Return (x, y) of the center of cell containing provided text 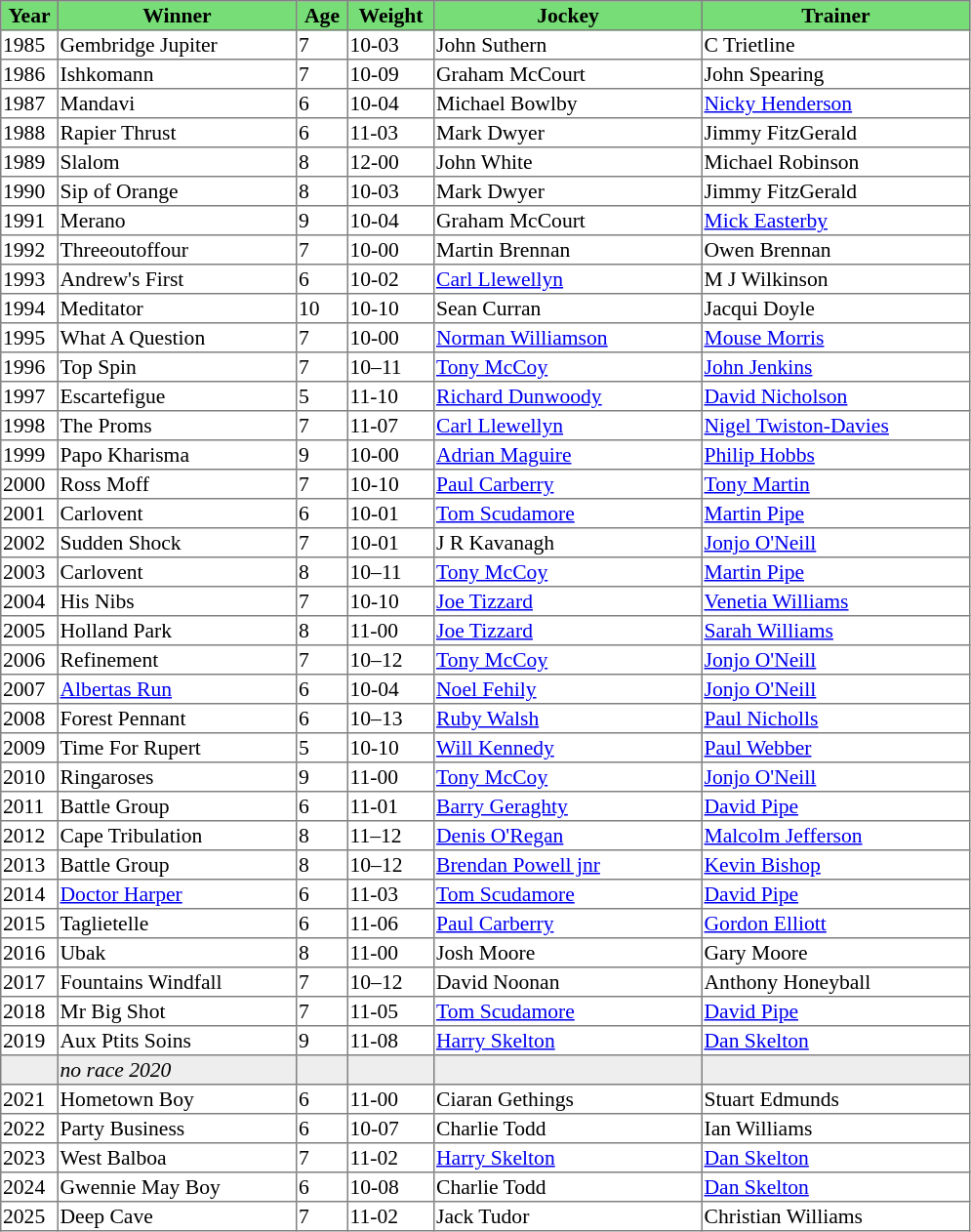
Threeoutoffour (177, 250)
Holland Park (177, 631)
Noel Fehily (568, 689)
2012 (29, 836)
2011 (29, 806)
2013 (29, 865)
Party Business (177, 1129)
M J Wilkinson (835, 279)
Taglietelle (177, 924)
2024 (29, 1187)
Escartefigue (177, 396)
Tony Martin (835, 484)
1987 (29, 103)
Barry Geraghty (568, 806)
Josh Moore (568, 953)
Papo Kharisma (177, 455)
2019 (29, 1041)
Time For Rupert (177, 748)
John Suthern (568, 45)
Denis O'Regan (568, 836)
Jack Tudor (568, 1216)
1988 (29, 133)
Michael Bowlby (568, 103)
Gwennie May Boy (177, 1187)
1993 (29, 279)
John Jenkins (835, 367)
2001 (29, 513)
What A Question (177, 338)
2016 (29, 953)
10-07 (390, 1129)
Christian Williams (835, 1216)
11–12 (390, 836)
Weight (390, 16)
Merano (177, 221)
2000 (29, 484)
1996 (29, 367)
1991 (29, 221)
2008 (29, 719)
Mouse Morris (835, 338)
2004 (29, 601)
Ruby Walsh (568, 719)
Will Kennedy (568, 748)
2005 (29, 631)
Sean Curran (568, 308)
Kevin Bishop (835, 865)
Paul Nicholls (835, 719)
2021 (29, 1099)
11-06 (390, 924)
John Spearing (835, 74)
2010 (29, 777)
Anthony Honeyball (835, 982)
10 (322, 308)
Michael Robinson (835, 162)
Doctor Harper (177, 894)
Ian Williams (835, 1129)
David Noonan (568, 982)
2007 (29, 689)
2014 (29, 894)
1994 (29, 308)
Mandavi (177, 103)
1990 (29, 191)
1997 (29, 396)
Ciaran Gethings (568, 1099)
Ishkomann (177, 74)
Owen Brennan (835, 250)
2023 (29, 1158)
Sarah Williams (835, 631)
Venetia Williams (835, 601)
John White (568, 162)
11-05 (390, 1011)
Meditator (177, 308)
Richard Dunwoody (568, 396)
Mr Big Shot (177, 1011)
2003 (29, 572)
The Proms (177, 426)
11-01 (390, 806)
Deep Cave (177, 1216)
J R Kavanagh (568, 543)
10-02 (390, 279)
C Trietline (835, 45)
Rapier Thrust (177, 133)
Albertas Run (177, 689)
Trainer (835, 16)
10-08 (390, 1187)
11-07 (390, 426)
Stuart Edmunds (835, 1099)
no race 2020 (177, 1070)
2009 (29, 748)
Jockey (568, 16)
Ringaroses (177, 777)
Ross Moff (177, 484)
1998 (29, 426)
Age (322, 16)
1986 (29, 74)
Ubak (177, 953)
Hometown Boy (177, 1099)
Adrian Maguire (568, 455)
1989 (29, 162)
2018 (29, 1011)
Jacqui Doyle (835, 308)
Philip Hobbs (835, 455)
Gary Moore (835, 953)
Malcolm Jefferson (835, 836)
Fountains Windfall (177, 982)
1985 (29, 45)
2006 (29, 660)
Paul Webber (835, 748)
Cape Tribulation (177, 836)
Gembridge Jupiter (177, 45)
2017 (29, 982)
12-00 (390, 162)
Nigel Twiston-Davies (835, 426)
1992 (29, 250)
Slalom (177, 162)
Top Spin (177, 367)
10–13 (390, 719)
Brendan Powell jnr (568, 865)
Martin Brennan (568, 250)
Refinement (177, 660)
Forest Pennant (177, 719)
Aux Ptits Soins (177, 1041)
1999 (29, 455)
Andrew's First (177, 279)
David Nicholson (835, 396)
Sip of Orange (177, 191)
2015 (29, 924)
Norman Williamson (568, 338)
Sudden Shock (177, 543)
11-10 (390, 396)
West Balboa (177, 1158)
1995 (29, 338)
2002 (29, 543)
His Nibs (177, 601)
Gordon Elliott (835, 924)
Year (29, 16)
Mick Easterby (835, 221)
2025 (29, 1216)
Winner (177, 16)
2022 (29, 1129)
10-09 (390, 74)
Nicky Henderson (835, 103)
11-08 (390, 1041)
